Output the [X, Y] coordinate of the center of the cell containing the given text.  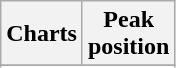
Charts [42, 34]
Peakposition [128, 34]
